Return the (x, y) coordinate for the center point of the cell that contains the specified text.  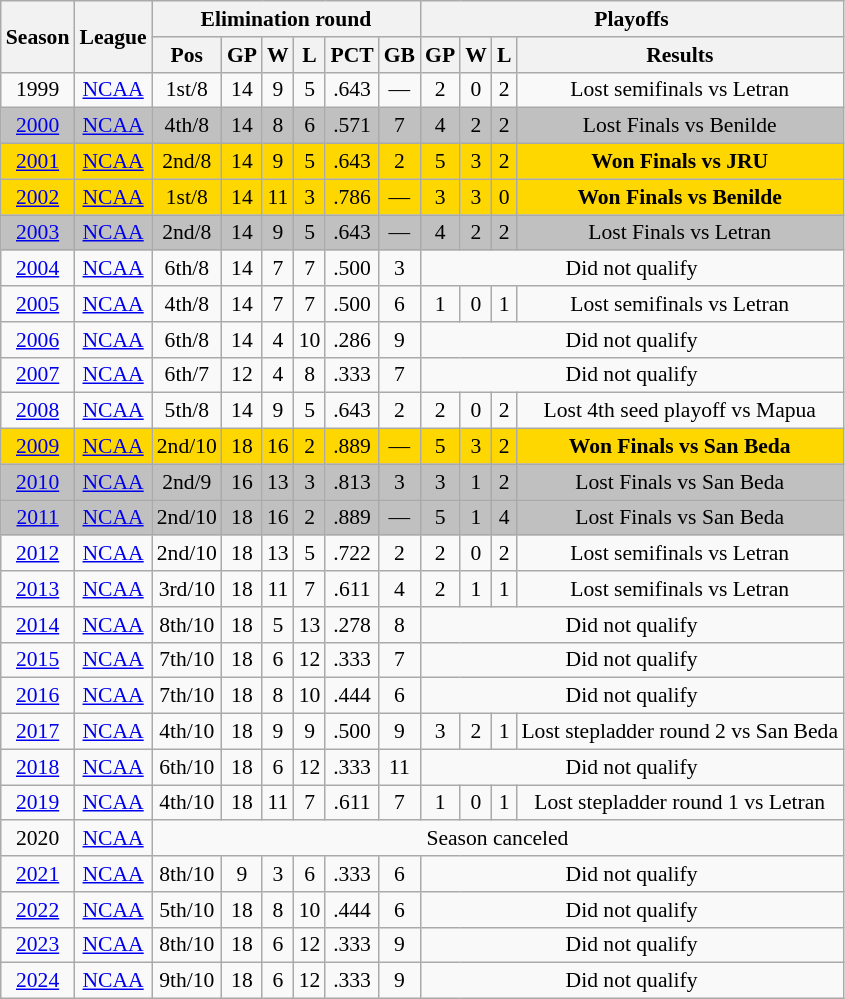
5th/10 (187, 910)
.786 (352, 197)
Won Finals vs Benilde (680, 197)
2019 (38, 803)
9th/10 (187, 981)
2016 (38, 696)
2013 (38, 589)
2009 (38, 447)
2003 (38, 233)
Results (680, 55)
2024 (38, 981)
2008 (38, 411)
2017 (38, 732)
6th/10 (187, 767)
Playoffs (632, 19)
2000 (38, 126)
2nd/9 (187, 482)
Season canceled (498, 839)
2004 (38, 269)
2020 (38, 839)
.813 (352, 482)
GB (400, 55)
2021 (38, 874)
Lost stepladder round 2 vs San Beda (680, 732)
.571 (352, 126)
.722 (352, 554)
Won Finals vs JRU (680, 162)
Lost stepladder round 1 vs Letran (680, 803)
Elimination round (286, 19)
Pos (187, 55)
2001 (38, 162)
2018 (38, 767)
2023 (38, 945)
2010 (38, 482)
6th/7 (187, 375)
Season (38, 36)
1999 (38, 90)
2005 (38, 304)
2002 (38, 197)
.278 (352, 625)
2014 (38, 625)
2015 (38, 660)
2012 (38, 554)
2022 (38, 910)
3rd/10 (187, 589)
2007 (38, 375)
2006 (38, 340)
Lost Finals vs Letran (680, 233)
Lost Finals vs Benilde (680, 126)
Won Finals vs San Beda (680, 447)
PCT (352, 55)
Lost 4th seed playoff vs Mapua (680, 411)
2011 (38, 518)
.286 (352, 340)
League (112, 36)
5th/8 (187, 411)
